Capture the cell that displays the provided text and extract its (X, Y) central coordinate. 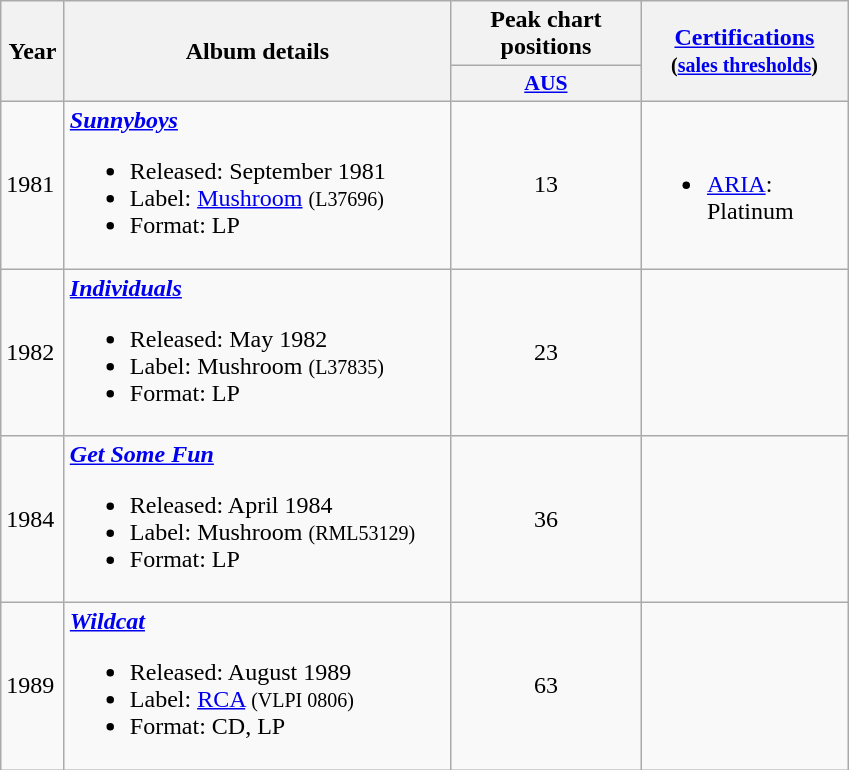
Certifications(sales thresholds) (744, 52)
13 (546, 184)
Peak chart positions (546, 34)
36 (546, 520)
SunnyboysReleased: September 1981Label: Mushroom (L37696)Format: LP (257, 184)
IndividualsReleased: May 1982Label: Mushroom (L37835)Format: LP (257, 352)
Get Some FunReleased: April 1984Label: Mushroom (RML53129)Format: LP (257, 520)
AUS (546, 84)
23 (546, 352)
Year (33, 52)
ARIA: Platinum (744, 184)
1984 (33, 520)
63 (546, 686)
1982 (33, 352)
1981 (33, 184)
1989 (33, 686)
WildcatReleased: August 1989Label: RCA (VLPI 0806)Format: CD, LP (257, 686)
Album details (257, 52)
